For the text-containing cell, return its midpoint in [x, y] coordinate format. 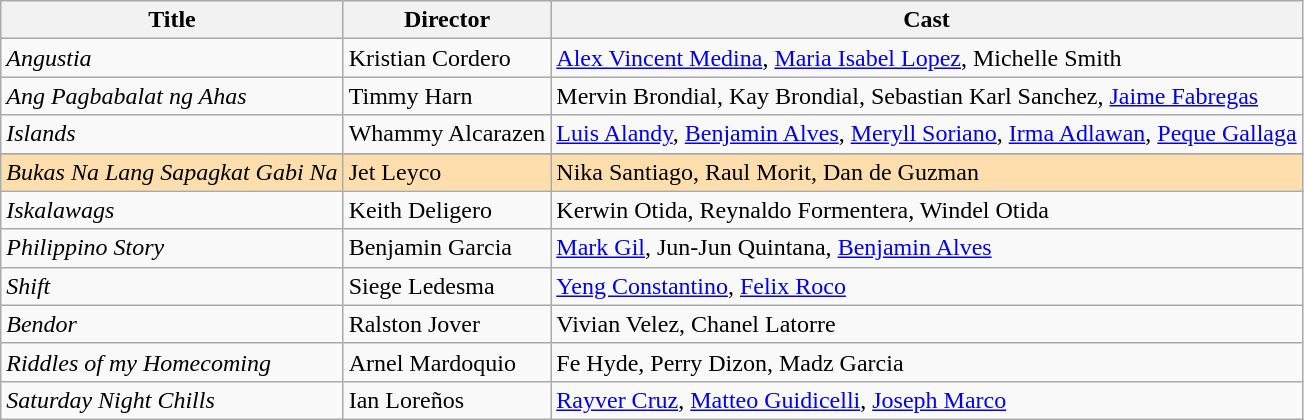
Kerwin Otida, Reynaldo Formentera, Windel Otida [926, 210]
Yeng Constantino, Felix Roco [926, 286]
Kristian Cordero [447, 58]
Saturday Night Chills [172, 400]
Shift [172, 286]
Bukas Na Lang Sapagkat Gabi Na [172, 172]
Angustia [172, 58]
Jet Leyco [447, 172]
Mervin Brondial, Kay Brondial, Sebastian Karl Sanchez, Jaime Fabregas [926, 96]
Ang Pagbabalat ng Ahas [172, 96]
Ian Loreños [447, 400]
Whammy Alcarazen [447, 134]
Rayver Cruz, Matteo Guidicelli, Joseph Marco [926, 400]
Keith Deligero [447, 210]
Arnel Mardoquio [447, 362]
Fe Hyde, Perry Dizon, Madz Garcia [926, 362]
Cast [926, 20]
Riddles of my Homecoming [172, 362]
Mark Gil, Jun-Jun Quintana, Benjamin Alves [926, 248]
Title [172, 20]
Timmy Harn [447, 96]
Bendor [172, 324]
Philippino Story [172, 248]
Nika Santiago, Raul Morit, Dan de Guzman [926, 172]
Iskalawags [172, 210]
Alex Vincent Medina, Maria Isabel Lopez, Michelle Smith [926, 58]
Director [447, 20]
Ralston Jover [447, 324]
Islands [172, 134]
Benjamin Garcia [447, 248]
Vivian Velez, Chanel Latorre [926, 324]
Luis Alandy, Benjamin Alves, Meryll Soriano, Irma Adlawan, Peque Gallaga [926, 134]
Siege Ledesma [447, 286]
